Extract the (X, Y) coordinate from the center of the cell holding the provided text.  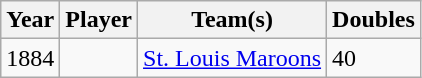
St. Louis Maroons (232, 58)
Year (30, 20)
Team(s) (232, 20)
40 (374, 58)
1884 (30, 58)
Player (99, 20)
Doubles (374, 20)
